Scan for the cell matching the given text and deliver its [x, y] coordinate at center. 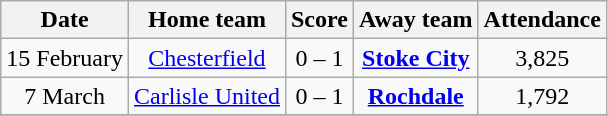
3,825 [542, 58]
Chesterfield [206, 58]
Score [319, 20]
Attendance [542, 20]
Date [65, 20]
Rochdale [416, 96]
15 February [65, 58]
Home team [206, 20]
1,792 [542, 96]
Away team [416, 20]
Stoke City [416, 58]
7 March [65, 96]
Carlisle United [206, 96]
